Determine the [X, Y] coordinate at the center of the cell enclosing the given text.  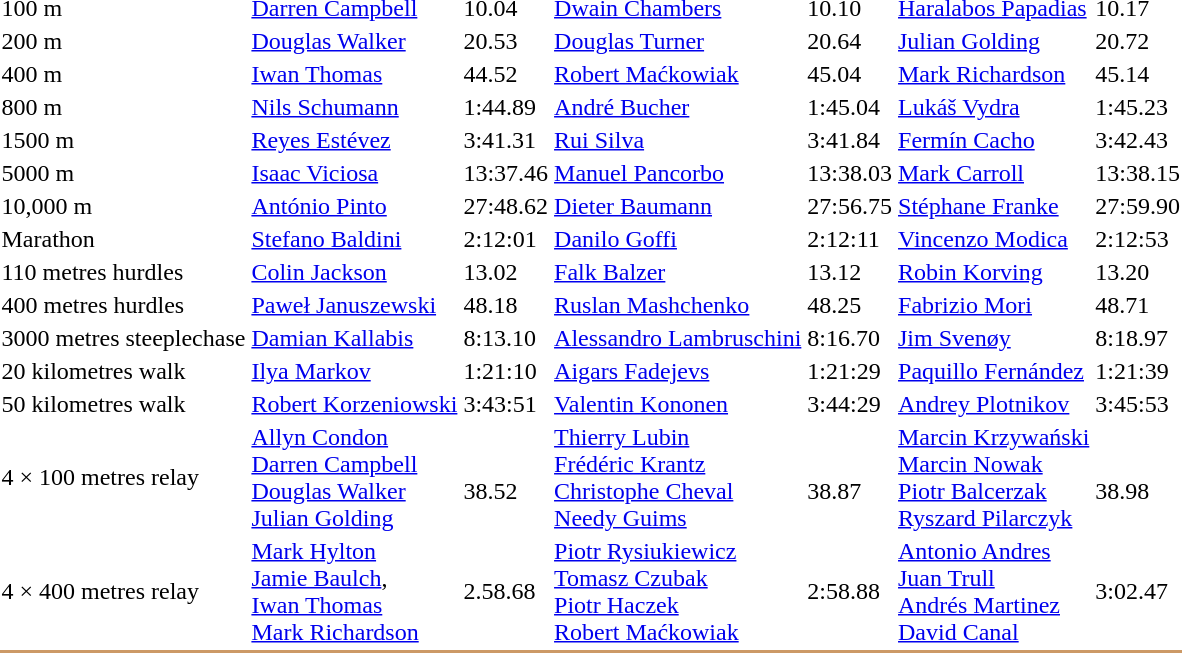
400 m [124, 74]
2.58.68 [506, 592]
Falk Balzer [678, 272]
Thierry Lubin Frédéric Krantz Christophe ChevalNeedy Guims [678, 478]
Fabrizio Mori [994, 305]
3:02.47 [1138, 592]
Mark Richardson [994, 74]
Fermín Cacho [994, 140]
Manuel Pancorbo [678, 173]
20.72 [1138, 41]
20 kilometres walk [124, 371]
400 metres hurdles [124, 305]
45.04 [850, 74]
13:38.15 [1138, 173]
4 × 400 metres relay [124, 592]
8:18.97 [1138, 338]
13:37.46 [506, 173]
Mark Hylton Jamie Baulch, Iwan Thomas Mark Richardson [354, 592]
António Pinto [354, 206]
Piotr Rysiukiewicz Tomasz Czubak Piotr HaczekRobert Maćkowiak [678, 592]
48.25 [850, 305]
Lukáš Vydra [994, 107]
Reyes Estévez [354, 140]
8:13.10 [506, 338]
1:21:29 [850, 371]
48.18 [506, 305]
3:42.43 [1138, 140]
10,000 m [124, 206]
38.52 [506, 478]
Allyn Condon Darren Campbell Douglas Walker Julian Golding [354, 478]
2:12:53 [1138, 239]
Andrey Plotnikov [994, 404]
Stefano Baldini [354, 239]
38.87 [850, 478]
2:12:11 [850, 239]
1:21:10 [506, 371]
13.20 [1138, 272]
1:44.89 [506, 107]
Iwan Thomas [354, 74]
Alessandro Lambruschini [678, 338]
3:43:51 [506, 404]
Vincenzo Modica [994, 239]
Isaac Viciosa [354, 173]
2:12:01 [506, 239]
Valentin Kononen [678, 404]
1500 m [124, 140]
4 × 100 metres relay [124, 478]
1:45.04 [850, 107]
1:21:39 [1138, 371]
110 metres hurdles [124, 272]
Robert Maćkowiak [678, 74]
27:48.62 [506, 206]
Stéphane Franke [994, 206]
Douglas Turner [678, 41]
3:41.31 [506, 140]
27:59.90 [1138, 206]
Nils Schumann [354, 107]
Colin Jackson [354, 272]
Jim Svenøy [994, 338]
Danilo Goffi [678, 239]
13.12 [850, 272]
Marathon [124, 239]
200 m [124, 41]
800 m [124, 107]
Ruslan Mashchenko [678, 305]
20.64 [850, 41]
Paquillo Fernández [994, 371]
Robert Korzeniowski [354, 404]
Mark Carroll [994, 173]
50 kilometres walk [124, 404]
38.98 [1138, 478]
Paweł Januszewski [354, 305]
Julian Golding [994, 41]
Douglas Walker [354, 41]
Antonio Andres Juan Trull Andrés MartinezDavid Canal [994, 592]
3000 metres steeplechase [124, 338]
2:58.88 [850, 592]
20.53 [506, 41]
Robin Korving [994, 272]
Ilya Markov [354, 371]
13.02 [506, 272]
45.14 [1138, 74]
Damian Kallabis [354, 338]
48.71 [1138, 305]
Marcin Krzywański Marcin NowakPiotr BalcerzakRyszard Pilarczyk [994, 478]
1:45.23 [1138, 107]
Aigars Fadejevs [678, 371]
5000 m [124, 173]
3:41.84 [850, 140]
Rui Silva [678, 140]
13:38.03 [850, 173]
3:44:29 [850, 404]
Dieter Baumann [678, 206]
André Bucher [678, 107]
8:16.70 [850, 338]
44.52 [506, 74]
27:56.75 [850, 206]
3:45:53 [1138, 404]
